Locate the cell with the specified text and output its (x, y) center coordinate. 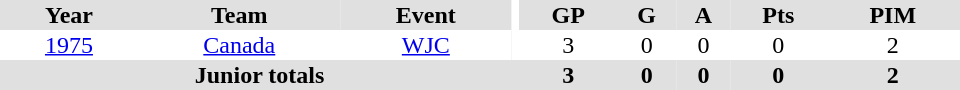
PIM (893, 15)
1975 (69, 45)
Pts (778, 15)
G (646, 15)
WJC (426, 45)
Year (69, 15)
Event (426, 15)
Junior totals (260, 75)
A (704, 15)
Team (240, 15)
Canada (240, 45)
GP (568, 15)
